Search for the cell housing the specified text and yield its [x, y] center coordinate. 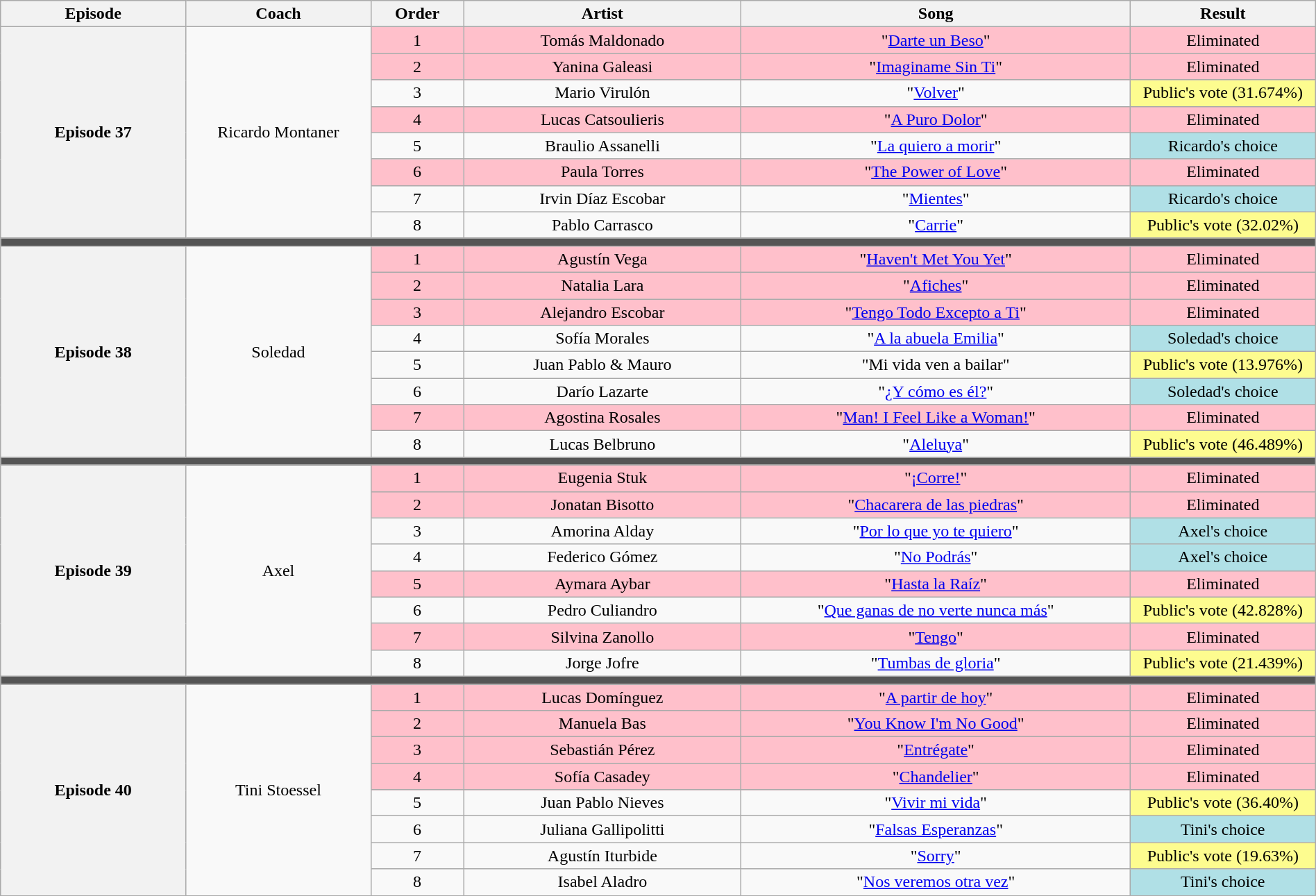
Song [936, 14]
"Sorry" [936, 856]
"Afiches" [936, 285]
"Chacarera de las piedras" [936, 505]
Lucas Domínguez [602, 698]
Axel [279, 570]
"Que ganas de no verte nunca más" [936, 610]
Pablo Carrasco [602, 225]
Manuela Bas [602, 724]
Coach [279, 14]
Order [416, 14]
Public's vote (19.63%) [1223, 856]
Soledad [279, 351]
Silvina Zanollo [602, 636]
"Tengo Todo Excepto a Ti" [936, 312]
Natalia Lara [602, 285]
"A la abuela Emilia" [936, 339]
Public's vote (31.674%) [1223, 93]
Jorge Jofre [602, 663]
Agustín Iturbide [602, 856]
Amorina Alday [602, 531]
Federico Gómez [602, 557]
Sofía Morales [602, 339]
Artist [602, 14]
Juliana Gallipolitti [602, 829]
Aymara Aybar [602, 584]
Episode 39 [93, 570]
"¿Y cómo es él?" [936, 391]
"You Know I'm No Good" [936, 724]
Tomás Maldonado [602, 40]
Episode 37 [93, 133]
"Por lo que yo te quiero" [936, 531]
"Tengo" [936, 636]
Sofía Casadey [602, 777]
Ricardo Montaner [279, 133]
"Falsas Esperanzas" [936, 829]
"Imaginame Sin Ti" [936, 67]
Pedro Culiandro [602, 610]
Paula Torres [602, 172]
Mario Virulón [602, 93]
Sebastián Pérez [602, 750]
Result [1223, 14]
"Mi vida ven a bailar" [936, 365]
Public's vote (42.828%) [1223, 610]
Juan Pablo Nieves [602, 803]
Tini Stoessel [279, 790]
Alejandro Escobar [602, 312]
Lucas Catsoulieris [602, 119]
Juan Pablo & Mauro [602, 365]
"¡Corre!" [936, 478]
"La quiero a morir" [936, 146]
Public's vote (13.976%) [1223, 365]
"Aleluya" [936, 444]
"Volver" [936, 93]
"Chandelier" [936, 777]
Jonatan Bisotto [602, 505]
Public's vote (32.02%) [1223, 225]
Darío Lazarte [602, 391]
Public's vote (46.489%) [1223, 444]
Episode 38 [93, 351]
"Tumbas de gloria" [936, 663]
"A Puro Dolor" [936, 119]
"Mientes" [936, 198]
"Entrégate" [936, 750]
"The Power of Love" [936, 172]
"Man! I Feel Like a Woman!" [936, 418]
Braulio Assanelli [602, 146]
"Darte un Beso" [936, 40]
Yanina Galeasi [602, 67]
"Hasta la Raíz" [936, 584]
"Nos veremos otra vez" [936, 882]
Irvin Díaz Escobar [602, 198]
"No Podrás" [936, 557]
Eugenia Stuk [602, 478]
Episode 40 [93, 790]
Episode [93, 14]
"Carrie" [936, 225]
"Haven't Met You Yet" [936, 259]
"Vivir mi vida" [936, 803]
Lucas Belbruno [602, 444]
Agustín Vega [602, 259]
Agostina Rosales [602, 418]
Public's vote (21.439%) [1223, 663]
"A partir de hoy" [936, 698]
Public's vote (36.40%) [1223, 803]
Isabel Aladro [602, 882]
